For the text-containing cell, return its midpoint in (x, y) coordinate format. 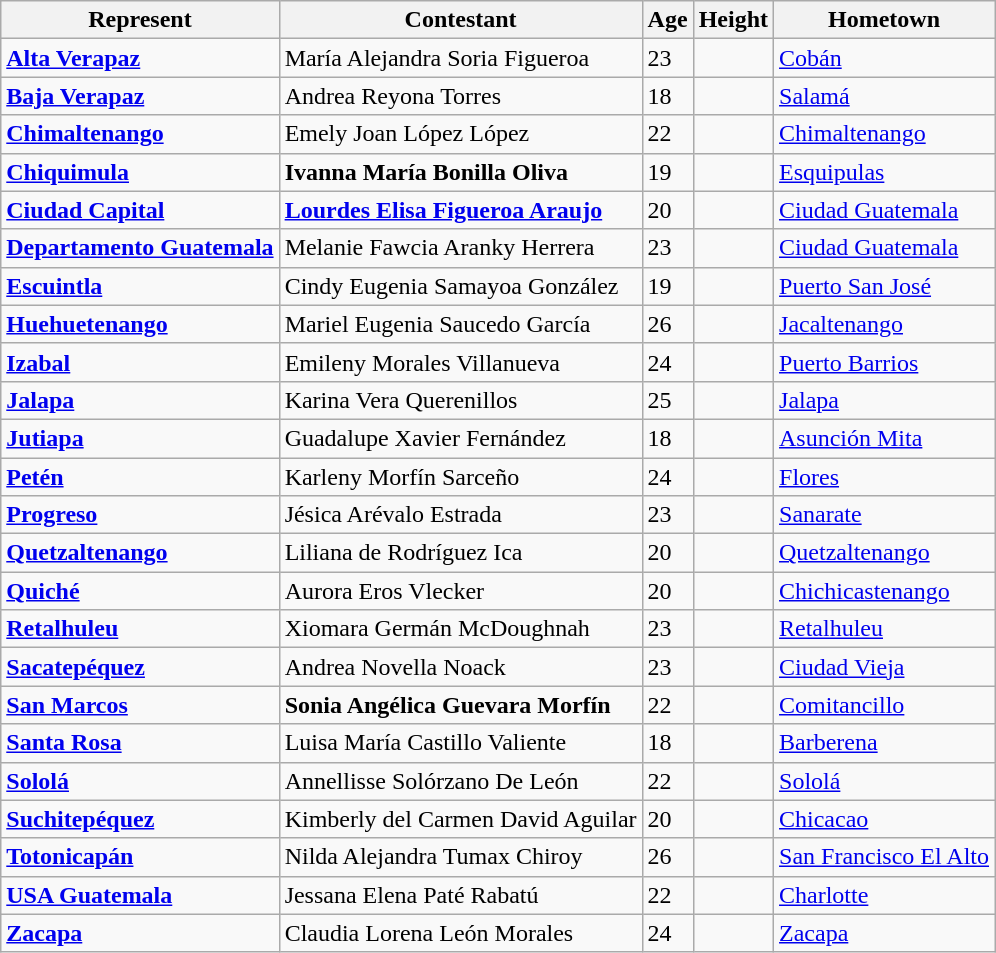
Ciudad Capital (140, 210)
Ivanna María Bonilla Oliva (460, 172)
Comitancillo (884, 705)
Chicacao (884, 819)
Sonia Angélica Guevara Morfín (460, 705)
Flores (884, 477)
Annellisse Solórzano De León (460, 781)
Melanie Fawcia Aranky Herrera (460, 248)
Cobán (884, 58)
Kimberly del Carmen David Aguilar (460, 819)
Totonicapán (140, 857)
Andrea Novella Noack (460, 667)
Guadalupe Xavier Fernández (460, 438)
Ciudad Vieja (884, 667)
Claudia Lorena León Morales (460, 933)
Puerto San José (884, 286)
Lourdes Elisa Figueroa Araujo (460, 210)
Alta Verapaz (140, 58)
Esquipulas (884, 172)
Suchitepéquez (140, 819)
Hometown (884, 20)
Age (668, 20)
Petén (140, 477)
Puerto Barrios (884, 362)
Asunción Mita (884, 438)
Charlotte (884, 895)
Progreso (140, 515)
Height (733, 20)
Chiquimula (140, 172)
Jutiapa (140, 438)
Karleny Morfín Sarceño (460, 477)
Jésica Arévalo Estrada (460, 515)
María Alejandra Soria Figueroa (460, 58)
Liliana de Rodríguez Ica (460, 553)
Represent (140, 20)
Emileny Morales Villanueva (460, 362)
San Francisco El Alto (884, 857)
25 (668, 400)
Cindy Eugenia Samayoa González (460, 286)
Andrea Reyona Torres (460, 96)
Luisa María Castillo Valiente (460, 743)
Quiché (140, 591)
USA Guatemala (140, 895)
Sanarate (884, 515)
Jessana Elena Paté Rabatú (460, 895)
Departamento Guatemala (140, 248)
Huehuetenango (140, 324)
Karina Vera Querenillos (460, 400)
San Marcos (140, 705)
Izabal (140, 362)
Mariel Eugenia Saucedo García (460, 324)
Emely Joan López López (460, 134)
Santa Rosa (140, 743)
Escuintla (140, 286)
Aurora Eros Vlecker (460, 591)
Baja Verapaz (140, 96)
Jacaltenango (884, 324)
Chichicastenango (884, 591)
Xiomara Germán McDoughnah (460, 629)
Contestant (460, 20)
Salamá (884, 96)
Sacatepéquez (140, 667)
Barberena (884, 743)
Nilda Alejandra Tumax Chiroy (460, 857)
